Return the (X, Y) coordinate for the center point of the cell that contains the specified text.  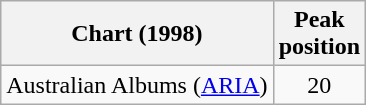
20 (319, 85)
Peakposition (319, 34)
Australian Albums (ARIA) (137, 85)
Chart (1998) (137, 34)
